Return the (X, Y) coordinate for the center point of the cell that contains the specified text.  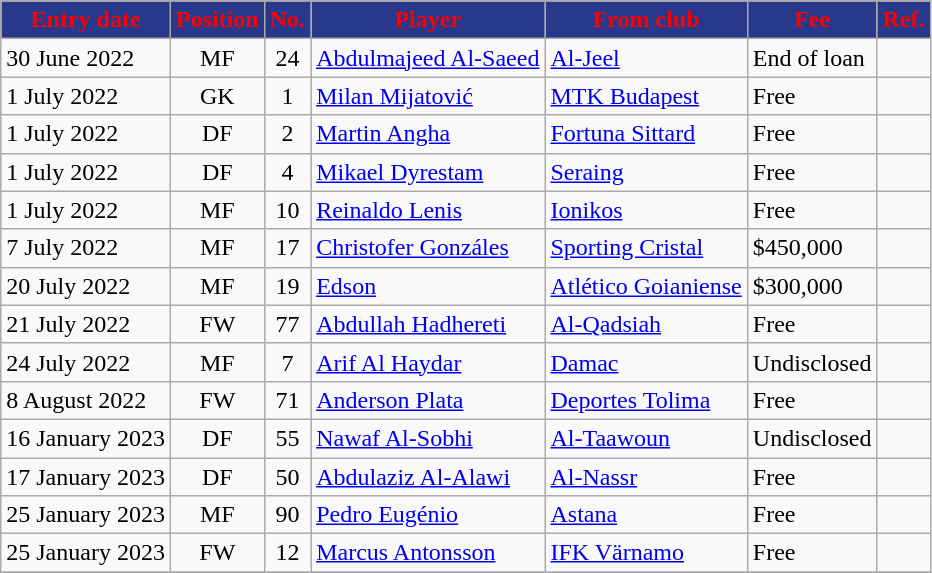
1 (287, 96)
Arif Al Haydar (428, 362)
Entry date (86, 20)
24 July 2022 (86, 362)
Astana (646, 515)
50 (287, 477)
30 June 2022 (86, 58)
Atlético Goianiense (646, 286)
Deportes Tolima (646, 400)
71 (287, 400)
Sporting Cristal (646, 248)
Marcus Antonsson (428, 553)
Fee (812, 20)
7 (287, 362)
55 (287, 438)
8 August 2022 (86, 400)
17 (287, 248)
Abdulaziz Al-Alawi (428, 477)
$300,000 (812, 286)
IFK Värnamo (646, 553)
Al-Taawoun (646, 438)
7 July 2022 (86, 248)
GK (217, 96)
20 July 2022 (86, 286)
Martin Angha (428, 134)
Seraing (646, 172)
End of loan (812, 58)
Reinaldo Lenis (428, 210)
Milan Mijatović (428, 96)
77 (287, 324)
21 July 2022 (86, 324)
Abdullah Hadhereti (428, 324)
Position (217, 20)
4 (287, 172)
17 January 2023 (86, 477)
16 January 2023 (86, 438)
12 (287, 553)
Damac (646, 362)
Mikael Dyrestam (428, 172)
Abdulmajeed Al-Saeed (428, 58)
10 (287, 210)
Ionikos (646, 210)
From club (646, 20)
$450,000 (812, 248)
MTK Budapest (646, 96)
90 (287, 515)
Al-Jeel (646, 58)
Nawaf Al-Sobhi (428, 438)
No. (287, 20)
Pedro Eugénio (428, 515)
Ref. (904, 20)
Christofer Gonzáles (428, 248)
24 (287, 58)
Fortuna Sittard (646, 134)
Player (428, 20)
Edson (428, 286)
2 (287, 134)
Al-Qadsiah (646, 324)
Anderson Plata (428, 400)
19 (287, 286)
Al-Nassr (646, 477)
